Return the (X, Y) coordinate for the center point of the cell that contains the specified text.  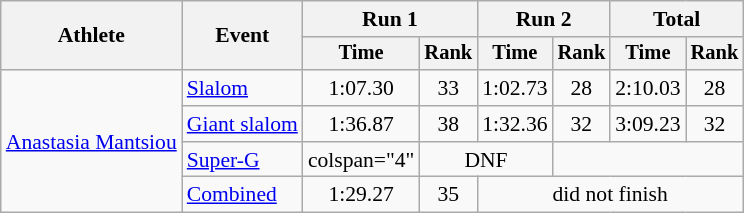
Giant slalom (242, 124)
Combined (242, 195)
38 (448, 124)
Run 1 (390, 19)
Total (676, 19)
did not finish (610, 195)
1:07.30 (362, 88)
Slalom (242, 88)
Athlete (92, 36)
DNF (486, 160)
1:29.27 (362, 195)
35 (448, 195)
colspan="4" (362, 160)
1:32.36 (514, 124)
3:09.23 (648, 124)
Run 2 (544, 19)
Anastasia Mantsiou (92, 141)
Super-G (242, 160)
2:10.03 (648, 88)
1:36.87 (362, 124)
33 (448, 88)
Event (242, 36)
1:02.73 (514, 88)
